Detect which cell encompasses the target text, then output its [X, Y] center coordinate. 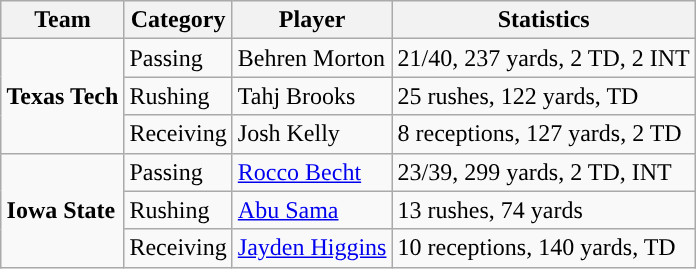
Abu Sama [312, 210]
10 receptions, 140 yards, TD [544, 248]
Rocco Becht [312, 172]
13 rushes, 74 yards [544, 210]
Behren Morton [312, 58]
8 receptions, 127 yards, 2 TD [544, 134]
Statistics [544, 20]
23/39, 299 yards, 2 TD, INT [544, 172]
Jayden Higgins [312, 248]
Team [62, 20]
Player [312, 20]
25 rushes, 122 yards, TD [544, 96]
Tahj Brooks [312, 96]
21/40, 237 yards, 2 TD, 2 INT [544, 58]
Texas Tech [62, 96]
Category [178, 20]
Iowa State [62, 210]
Josh Kelly [312, 134]
